For the text-containing cell, return its midpoint in [x, y] coordinate format. 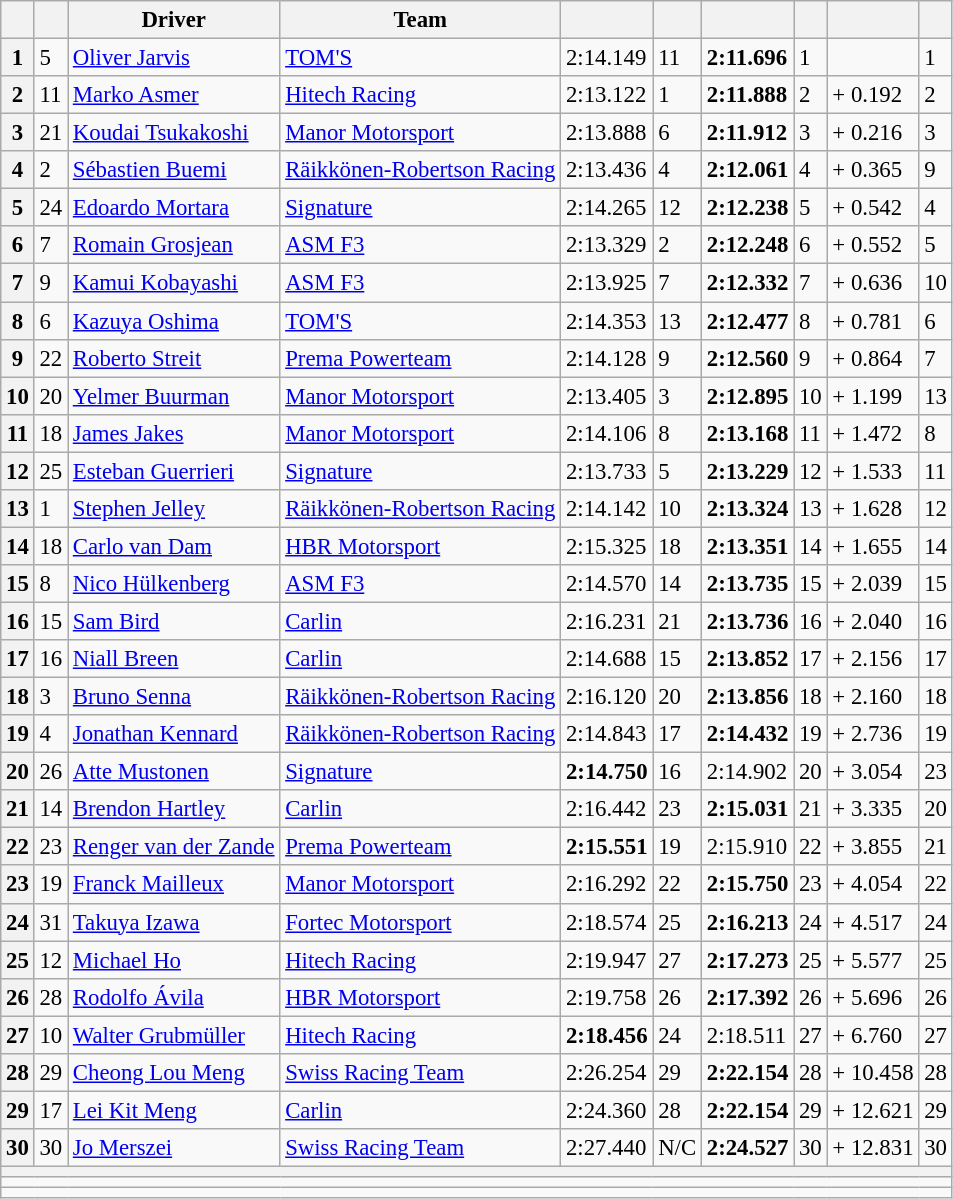
2:12.332 [747, 283]
Rodolfo Ávila [174, 997]
+ 1.655 [873, 546]
2:14.432 [747, 734]
+ 2.039 [873, 584]
+ 3.335 [873, 809]
2:12.061 [747, 170]
+ 12.621 [873, 1110]
2:13.736 [747, 621]
2:15.325 [607, 546]
2:17.273 [747, 960]
2:12.895 [747, 396]
2:19.758 [607, 997]
2:13.856 [747, 697]
+ 4.054 [873, 885]
+ 2.160 [873, 697]
+ 0.636 [873, 283]
2:13.168 [747, 433]
Cheong Lou Meng [174, 1073]
2:16.120 [607, 697]
+ 0.216 [873, 133]
+ 0.365 [873, 170]
Brendon Hartley [174, 809]
2:14.106 [607, 433]
2:16.231 [607, 621]
2:14.750 [607, 772]
Koudai Tsukakoshi [174, 133]
+ 2.040 [873, 621]
Fortec Motorsport [420, 922]
2:15.910 [747, 847]
2:18.456 [607, 1035]
2:13.733 [607, 471]
2:13.852 [747, 659]
+ 0.552 [873, 245]
2:14.142 [607, 509]
2:12.248 [747, 245]
+ 5.696 [873, 997]
+ 2.156 [873, 659]
Niall Breen [174, 659]
+ 10.458 [873, 1073]
2:12.477 [747, 321]
Renger van der Zande [174, 847]
Roberto Streit [174, 358]
Romain Grosjean [174, 245]
+ 12.831 [873, 1148]
2:15.750 [747, 885]
2:16.292 [607, 885]
2:13.122 [607, 95]
Jo Merszei [174, 1148]
+ 2.736 [873, 734]
N/C [678, 1148]
2:14.353 [607, 321]
2:14.902 [747, 772]
2:16.213 [747, 922]
2:14.265 [607, 208]
2:12.560 [747, 358]
Marko Asmer [174, 95]
+ 1.628 [873, 509]
Edoardo Mortara [174, 208]
+ 0.192 [873, 95]
Atte Mustonen [174, 772]
Esteban Guerrieri [174, 471]
+ 0.542 [873, 208]
Nico Hülkenberg [174, 584]
Yelmer Buurman [174, 396]
+ 4.517 [873, 922]
+ 6.760 [873, 1035]
+ 3.054 [873, 772]
Bruno Senna [174, 697]
2:15.031 [747, 809]
2:11.912 [747, 133]
Kamui Kobayashi [174, 283]
+ 1.472 [873, 433]
Sam Bird [174, 621]
2:16.442 [607, 809]
+ 3.855 [873, 847]
+ 1.199 [873, 396]
2:13.229 [747, 471]
2:13.436 [607, 170]
Driver [174, 20]
2:18.511 [747, 1035]
2:19.947 [607, 960]
2:14.570 [607, 584]
2:27.440 [607, 1148]
2:14.149 [607, 58]
2:13.735 [747, 584]
Sébastien Buemi [174, 170]
2:13.405 [607, 396]
2:14.843 [607, 734]
Carlo van Dam [174, 546]
James Jakes [174, 433]
2:13.925 [607, 283]
2:17.392 [747, 997]
Kazuya Oshima [174, 321]
+ 0.781 [873, 321]
2:15.551 [607, 847]
+ 5.577 [873, 960]
2:14.128 [607, 358]
2:13.351 [747, 546]
Oliver Jarvis [174, 58]
Michael Ho [174, 960]
2:14.688 [607, 659]
2:26.254 [607, 1073]
2:24.360 [607, 1110]
2:13.329 [607, 245]
Team [420, 20]
+ 0.864 [873, 358]
2:18.574 [607, 922]
Takuya Izawa [174, 922]
2:12.238 [747, 208]
Jonathan Kennard [174, 734]
Franck Mailleux [174, 885]
2:13.888 [607, 133]
Stephen Jelley [174, 509]
2:11.696 [747, 58]
Lei Kit Meng [174, 1110]
2:11.888 [747, 95]
31 [50, 922]
+ 1.533 [873, 471]
2:13.324 [747, 509]
2:24.527 [747, 1148]
Walter Grubmüller [174, 1035]
